Output the [x, y] coordinate of the center of the cell containing the given text.  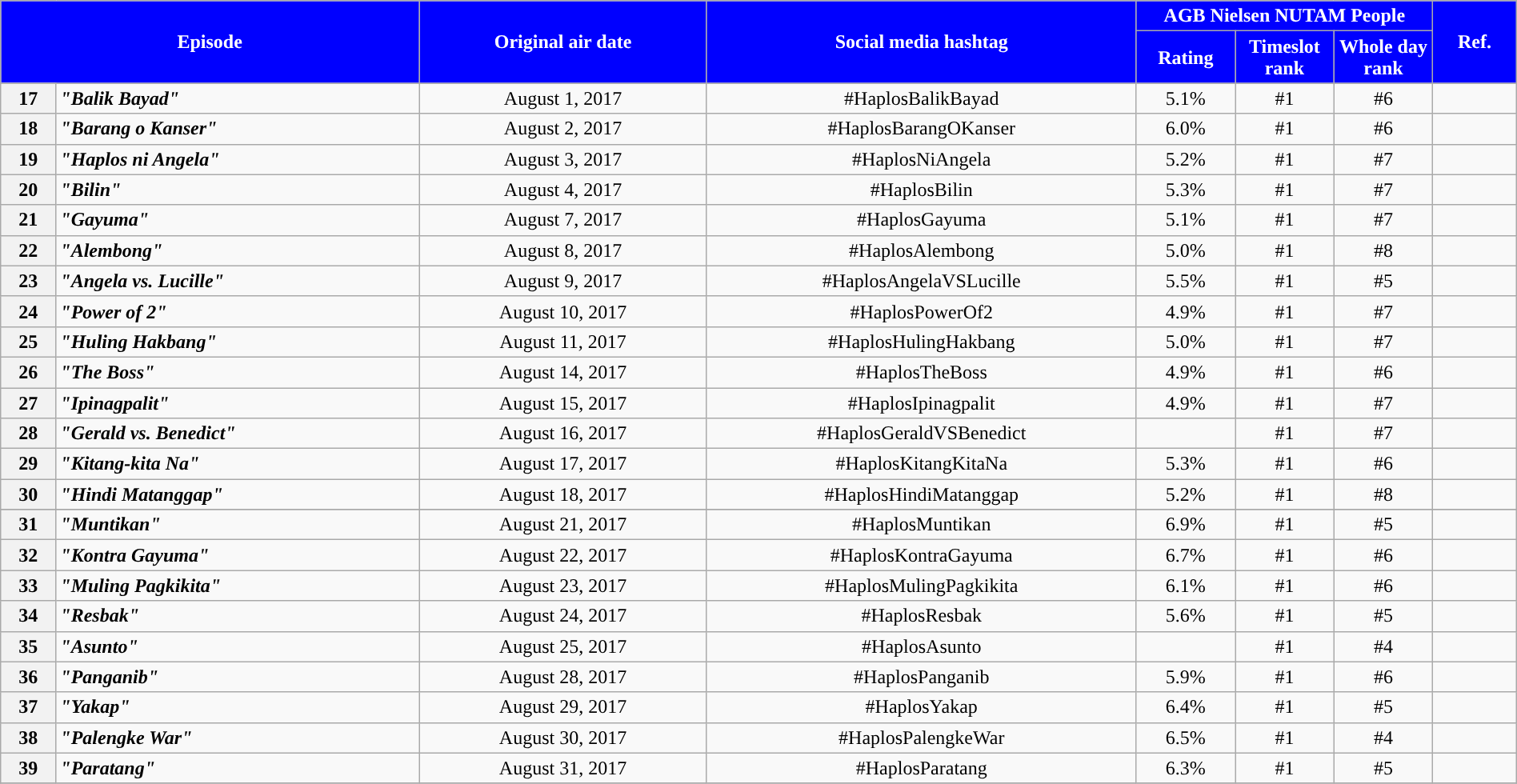
5.6% [1186, 616]
#HaplosNiAngela [922, 159]
August 22, 2017 [563, 555]
"Kontra Gayuma" [238, 555]
Rating [1186, 58]
"Gerald vs. Benedict" [238, 434]
August 25, 2017 [563, 646]
"Alembong" [238, 250]
26 [29, 372]
Original air date [563, 42]
August 16, 2017 [563, 434]
#HaplosPalengkeWar [922, 738]
Whole dayrank [1383, 58]
August 21, 2017 [563, 525]
#HaplosMuntikan [922, 525]
August 23, 2017 [563, 586]
6.7% [1186, 555]
5.9% [1186, 677]
Social media hashtag [922, 42]
20 [29, 190]
"Huling Hakbang" [238, 342]
#HaplosHulingHakbang [922, 342]
#HaplosAlembong [922, 250]
#HaplosKitangKitaNa [922, 464]
#HaplosAsunto [922, 646]
#HaplosGayuma [922, 220]
"Power of 2" [238, 311]
24 [29, 311]
6.1% [1186, 586]
August 18, 2017 [563, 494]
#HaplosTheBoss [922, 372]
21 [29, 220]
6.5% [1186, 738]
August 3, 2017 [563, 159]
"Asunto" [238, 646]
"Hindi Matanggap" [238, 494]
#HaplosKontraGayuma [922, 555]
6.9% [1186, 525]
37 [29, 707]
35 [29, 646]
"The Boss" [238, 372]
August 1, 2017 [563, 98]
#HaplosBalikBayad [922, 98]
6.3% [1186, 768]
"Muling Pagkikita" [238, 586]
29 [29, 464]
#HaplosYakap [922, 707]
32 [29, 555]
August 28, 2017 [563, 677]
18 [29, 129]
"Paratang" [238, 768]
"Panganib" [238, 677]
"Kitang-kita Na" [238, 464]
"Barang o Kanser" [238, 129]
"Haplos ni Angela" [238, 159]
August 4, 2017 [563, 190]
#HaplosBilin [922, 190]
"Gayuma" [238, 220]
27 [29, 402]
#HaplosIpinagpalit [922, 402]
"Yakap" [238, 707]
22 [29, 250]
"Angela vs. Lucille" [238, 281]
#HaplosBarangOKanser [922, 129]
August 31, 2017 [563, 768]
34 [29, 616]
"Palengke War" [238, 738]
August 10, 2017 [563, 311]
31 [29, 525]
23 [29, 281]
#HaplosResbak [922, 616]
36 [29, 677]
Ref. [1475, 42]
AGB Nielsen NUTAM People [1285, 16]
August 9, 2017 [563, 281]
"Bilin" [238, 190]
August 7, 2017 [563, 220]
28 [29, 434]
August 11, 2017 [563, 342]
"Balik Bayad" [238, 98]
33 [29, 586]
5.5% [1186, 281]
#HaplosParatang [922, 768]
39 [29, 768]
August 15, 2017 [563, 402]
#HaplosAngelaVSLucille [922, 281]
August 14, 2017 [563, 372]
6.0% [1186, 129]
August 8, 2017 [563, 250]
Episode [210, 42]
38 [29, 738]
"Ipinagpalit" [238, 402]
#HaplosMulingPagkikita [922, 586]
"Muntikan" [238, 525]
17 [29, 98]
August 30, 2017 [563, 738]
August 17, 2017 [563, 464]
#HaplosGeraldVSBenedict [922, 434]
6.4% [1186, 707]
Timeslotrank [1285, 58]
"Resbak" [238, 616]
19 [29, 159]
#HaplosHindiMatanggap [922, 494]
25 [29, 342]
August 24, 2017 [563, 616]
#HaplosPowerOf2 [922, 311]
#HaplosPanganib [922, 677]
August 29, 2017 [563, 707]
August 2, 2017 [563, 129]
30 [29, 494]
